Capture the cell that displays the provided text and extract its (x, y) central coordinate. 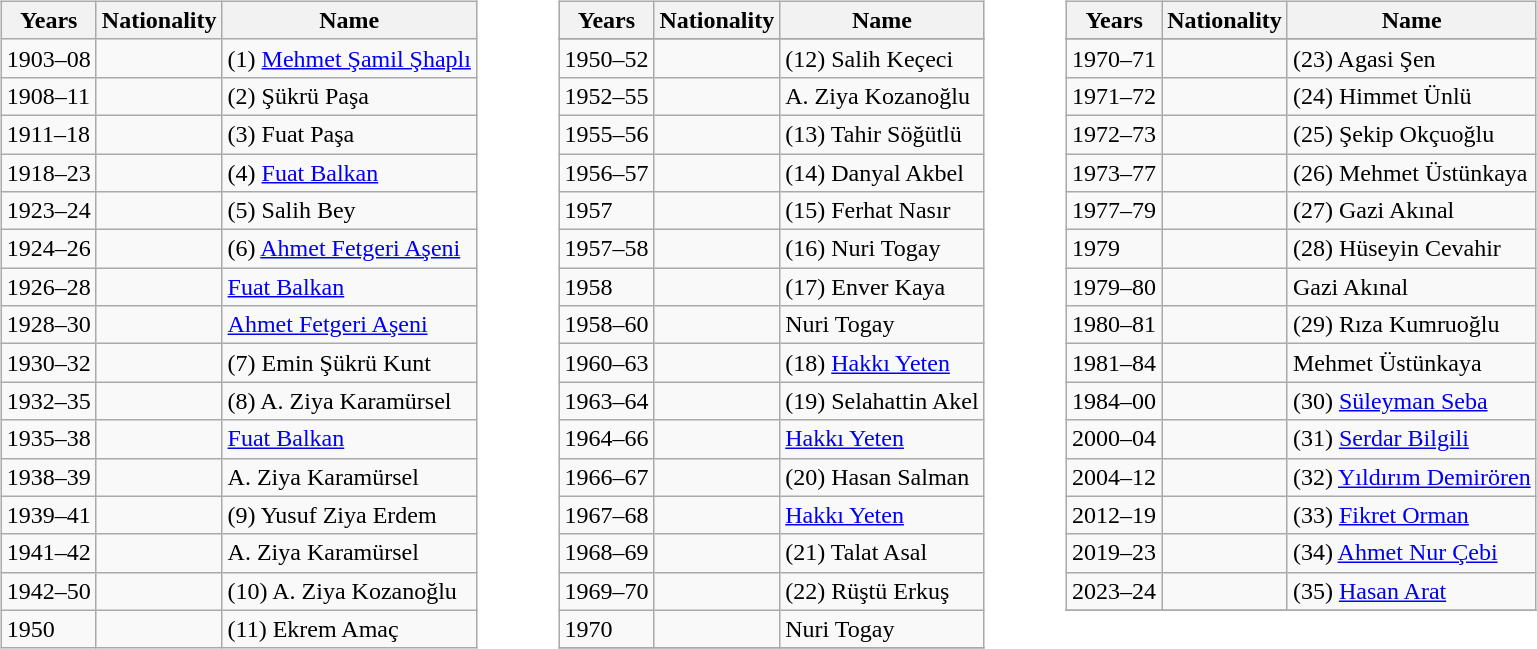
1979 (1114, 249)
1958 (606, 287)
1957 (606, 211)
Mehmet Üstünkaya (1412, 363)
2000–04 (1114, 439)
(12) Salih Keçeci (882, 58)
(30) Süleyman Seba (1412, 401)
1971–72 (1114, 96)
1960–63 (606, 363)
1928–30 (48, 325)
1942–50 (48, 591)
1958–60 (606, 325)
(33) Fikret Orman (1412, 515)
(24) Himmet Ünlü (1412, 96)
1938–39 (48, 477)
1930–32 (48, 363)
(31) Serdar Bilgili (1412, 439)
(26) Mehmet Üstünkaya (1412, 173)
1950–52 (606, 58)
1966–67 (606, 477)
2019–23 (1114, 553)
1955–56 (606, 134)
A. Ziya Kozanoğlu (882, 96)
(35) Hasan Arat (1412, 591)
1979–80 (1114, 287)
2004–12 (1114, 477)
1923–24 (48, 211)
(22) Rüştü Erkuş (882, 591)
1972–73 (1114, 134)
(5) Salih Bey (349, 211)
(6) Ahmet Fetgeri Aşeni (349, 249)
(9) Yusuf Ziya Erdem (349, 515)
(16) Nuri Togay (882, 249)
(4) Fuat Balkan (349, 173)
(15) Ferhat Nasır (882, 211)
(21) Talat Asal (882, 553)
(27) Gazi Akınal (1412, 211)
1956–57 (606, 173)
(32) Yıldırım Demirören (1412, 477)
(18) Hakkı Yeten (882, 363)
1935–38 (48, 439)
1980–81 (1114, 325)
1964–66 (606, 439)
1924–26 (48, 249)
(3) Fuat Paşa (349, 134)
1903–08 (48, 58)
1970 (606, 629)
1952–55 (606, 96)
(20) Hasan Salman (882, 477)
2012–19 (1114, 515)
(25) Şekip Okçuoğlu (1412, 134)
(10) A. Ziya Kozanoğlu (349, 591)
1969–70 (606, 591)
1950 (48, 629)
1926–28 (48, 287)
1911–18 (48, 134)
1941–42 (48, 553)
(14) Danyal Akbel (882, 173)
1981–84 (1114, 363)
(13) Tahir Söğütlü (882, 134)
1973–77 (1114, 173)
1968–69 (606, 553)
1977–79 (1114, 211)
Gazi Akınal (1412, 287)
(1) Mehmet Şamil Şhaplı (349, 58)
(29) Rıza Kumruoğlu (1412, 325)
1957–58 (606, 249)
(19) Selahattin Akel (882, 401)
(11) Ekrem Amaç (349, 629)
(34) Ahmet Nur Çebi (1412, 553)
(2) Şükrü Paşa (349, 96)
Ahmet Fetgeri Aşeni (349, 325)
(7) Emin Şükrü Kunt (349, 363)
1918–23 (48, 173)
1970–71 (1114, 58)
1967–68 (606, 515)
1908–11 (48, 96)
2023–24 (1114, 591)
(28) Hüseyin Cevahir (1412, 249)
1963–64 (606, 401)
(17) Enver Kaya (882, 287)
1932–35 (48, 401)
1984–00 (1114, 401)
(8) A. Ziya Karamürsel (349, 401)
(23) Agasi Şen (1412, 58)
1939–41 (48, 515)
